Capture the cell that displays the provided text and extract its (x, y) central coordinate. 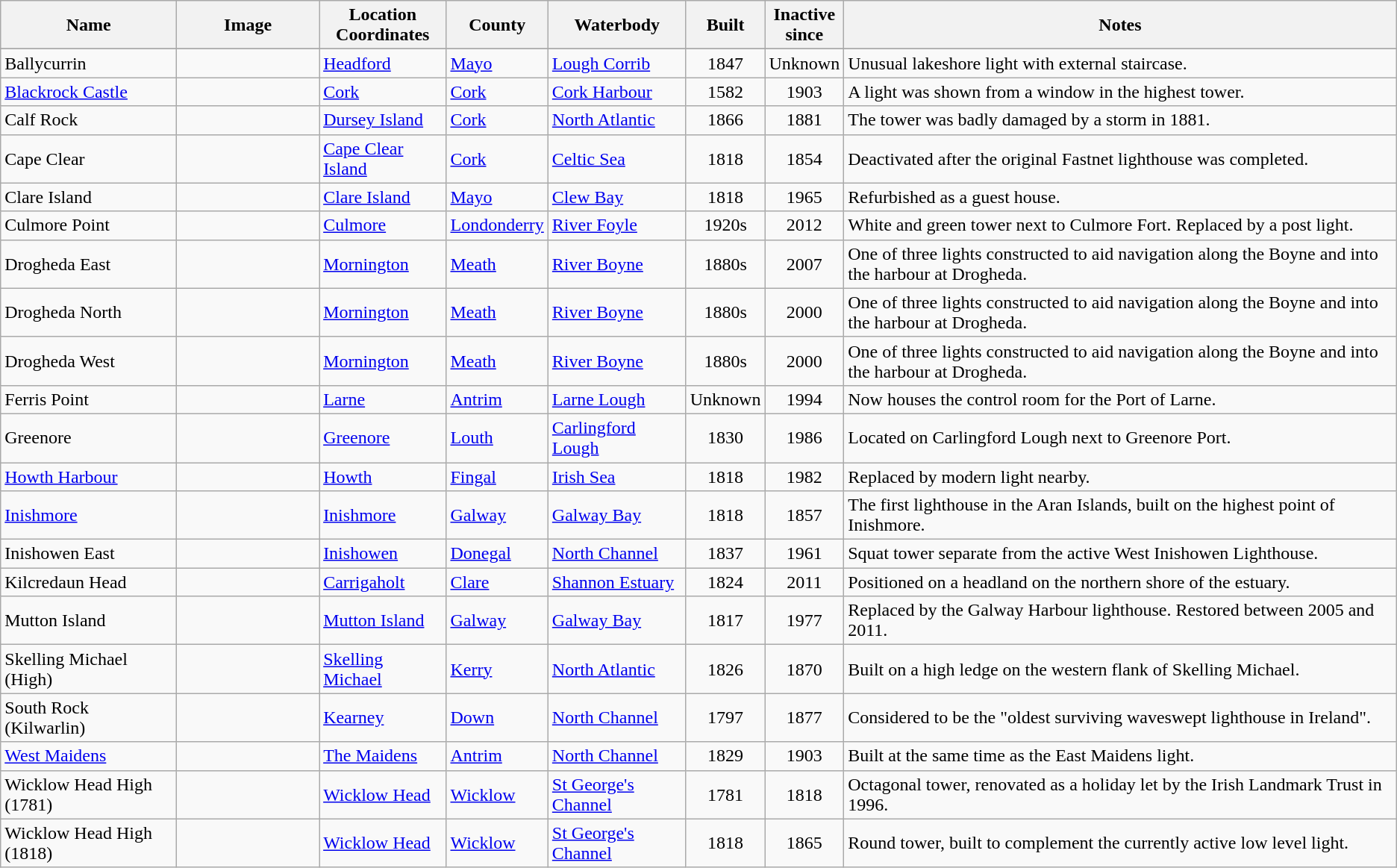
Carrigaholt (383, 582)
2012 (804, 225)
Built on a high ledge on the western flank of Skelling Michael. (1121, 669)
Ferris Point (89, 399)
Blackrock Castle (89, 92)
Cape Clear Island (383, 158)
Built at the same time as the East Maidens light. (1121, 756)
Larne Lough (616, 399)
2011 (804, 582)
1977 (804, 621)
1847 (725, 63)
The first lighthouse in the Aran Islands, built on the highest point of Inishmore. (1121, 515)
Clew Bay (616, 197)
Irish Sea (616, 477)
1582 (725, 92)
1877 (804, 718)
Drogheda East (89, 264)
Notes (1121, 25)
1826 (725, 669)
Inactive since (804, 25)
1994 (804, 399)
1837 (725, 554)
Cape Clear (89, 158)
Inishowen East (89, 554)
1961 (804, 554)
A light was shown from a window in the highest tower. (1121, 92)
Shannon Estuary (616, 582)
Positioned on a headland on the northern shore of the estuary. (1121, 582)
1824 (725, 582)
1830 (725, 437)
Now houses the control room for the Port of Larne. (1121, 399)
Dursey Island (383, 120)
Inishowen (383, 554)
Skelling Michael (High) (89, 669)
The Maidens (383, 756)
Waterbody (616, 25)
1881 (804, 120)
Refurbished as a guest house. (1121, 197)
Ballycurrin (89, 63)
Wicklow Head High (1781) (89, 794)
1854 (804, 158)
1797 (725, 718)
Larne (383, 399)
Celtic Sea (616, 158)
Lough Corrib (616, 63)
Kilcredaun Head (89, 582)
Wicklow Head High (1818) (89, 843)
Londonderry (497, 225)
1865 (804, 843)
West Maidens (89, 756)
1781 (725, 794)
1870 (804, 669)
2007 (804, 264)
Clare (497, 582)
South Rock (Kilwarlin) (89, 718)
Drogheda North (89, 312)
Howth Harbour (89, 477)
Calf Rock (89, 120)
The tower was badly damaged by a storm in 1881. (1121, 120)
Located on Carlingford Lough next to Greenore Port. (1121, 437)
Culmore Point (89, 225)
1965 (804, 197)
1986 (804, 437)
Kerry (497, 669)
Skelling Michael (383, 669)
1866 (725, 120)
Built (725, 25)
Image (248, 25)
1817 (725, 621)
Carlingford Lough (616, 437)
1920s (725, 225)
Louth (497, 437)
Howth (383, 477)
Down (497, 718)
1857 (804, 515)
Round tower, built to complement the currently active low level light. (1121, 843)
Cork Harbour (616, 92)
Drogheda West (89, 361)
Kearney (383, 718)
Location Coordinates (383, 25)
Culmore (383, 225)
County (497, 25)
Octagonal tower, renovated as a holiday let by the Irish Landmark Trust in 1996. (1121, 794)
Replaced by the Galway Harbour lighthouse. Restored between 2005 and 2011. (1121, 621)
1982 (804, 477)
White and green tower next to Culmore Fort. Replaced by a post light. (1121, 225)
Replaced by modern light nearby. (1121, 477)
Donegal (497, 554)
Deactivated after the original Fastnet lighthouse was completed. (1121, 158)
Squat tower separate from the active West Inishowen Lighthouse. (1121, 554)
Headford (383, 63)
Considered to be the "oldest surviving waveswept lighthouse in Ireland". (1121, 718)
Unusual lakeshore light with external staircase. (1121, 63)
1829 (725, 756)
Name (89, 25)
Fingal (497, 477)
River Foyle (616, 225)
